Determine the [x, y] coordinate at the center of the cell enclosing the given text.  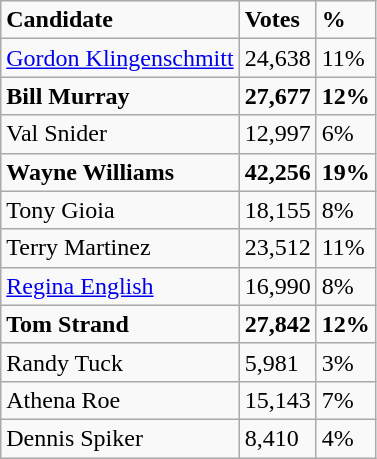
18,155 [278, 210]
19% [346, 172]
23,512 [278, 248]
Regina English [120, 286]
42,256 [278, 172]
Randy Tuck [120, 362]
Bill Murray [120, 96]
Athena Roe [120, 400]
Val Snider [120, 134]
Terry Martinez [120, 248]
Tom Strand [120, 324]
27,842 [278, 324]
Tony Gioia [120, 210]
4% [346, 438]
% [346, 20]
24,638 [278, 58]
Votes [278, 20]
Gordon Klingenschmitt [120, 58]
12,997 [278, 134]
8,410 [278, 438]
Candidate [120, 20]
7% [346, 400]
5,981 [278, 362]
16,990 [278, 286]
Dennis Spiker [120, 438]
Wayne Williams [120, 172]
15,143 [278, 400]
3% [346, 362]
6% [346, 134]
27,677 [278, 96]
